Return the [X, Y] coordinate for the center point of the cell that contains the specified text.  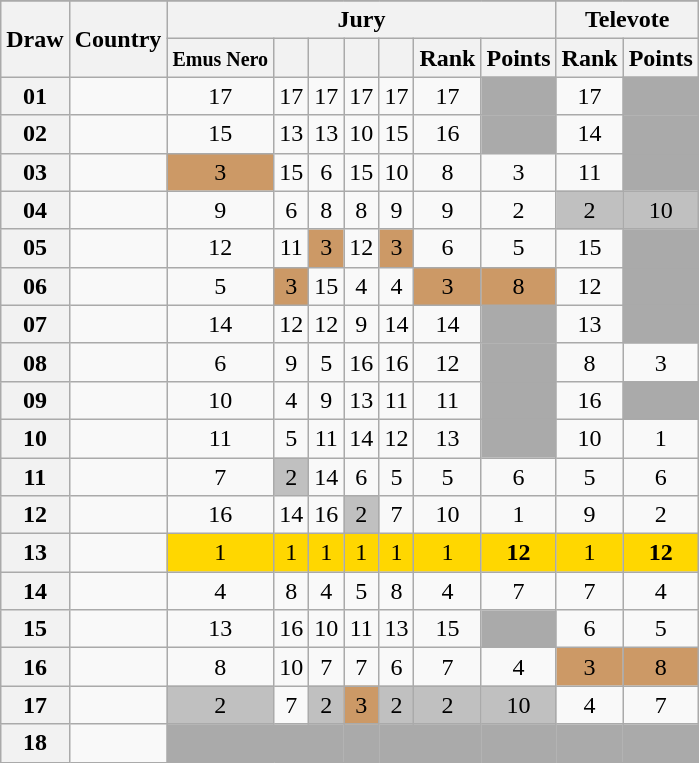
Draw [35, 39]
Emus Nero [220, 58]
Televote [627, 20]
08 [35, 362]
Country [118, 39]
09 [35, 400]
Jury [362, 20]
07 [35, 324]
03 [35, 172]
02 [35, 134]
01 [35, 96]
04 [35, 210]
06 [35, 286]
18 [35, 743]
05 [35, 248]
